Determine the [X, Y] coordinate at the center of the cell enclosing the given text.  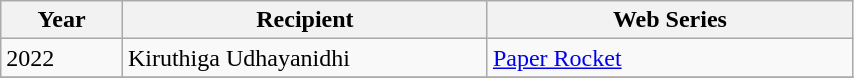
Year [62, 20]
Web Series [670, 20]
Kiruthiga Udhayanidhi [304, 58]
Paper Rocket [670, 58]
2022 [62, 58]
Recipient [304, 20]
